Provide the (X, Y) coordinate of the cell's center where the given text is located.  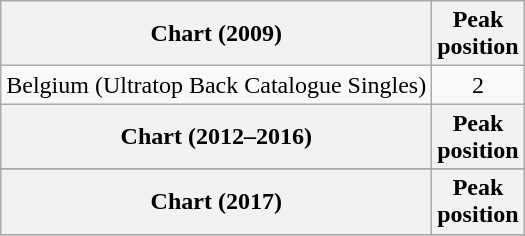
Belgium (Ultratop Back Catalogue Singles) (216, 85)
Chart (2017) (216, 202)
2 (478, 85)
Chart (2012–2016) (216, 136)
Chart (2009) (216, 34)
